Detect which cell encompasses the target text, then output its (x, y) center coordinate. 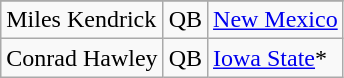
Conrad Hawley (82, 58)
Iowa State* (276, 58)
New Mexico (276, 20)
Miles Kendrick (82, 20)
